Return [X, Y] of the center of cell containing provided text 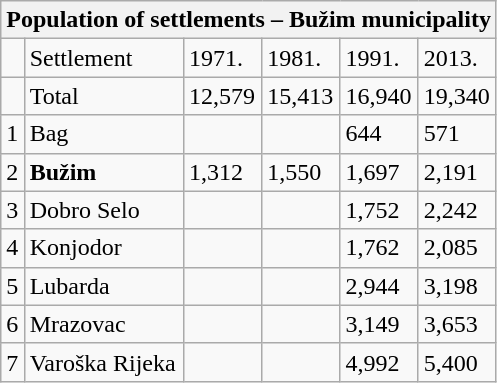
16,940 [379, 96]
1,697 [379, 172]
1991. [379, 58]
12,579 [223, 96]
1981. [301, 58]
15,413 [301, 96]
2 [12, 172]
Konjodor [104, 248]
1,312 [223, 172]
571 [457, 134]
3,653 [457, 324]
7 [12, 362]
Bag [104, 134]
5,400 [457, 362]
1971. [223, 58]
4,992 [379, 362]
2,944 [379, 286]
1 [12, 134]
2013. [457, 58]
Varoška Rijeka [104, 362]
5 [12, 286]
Dobro Selo [104, 210]
3,149 [379, 324]
Lubarda [104, 286]
Population of settlements – Bužim municipality [249, 20]
2,191 [457, 172]
19,340 [457, 96]
1,550 [301, 172]
4 [12, 248]
1,752 [379, 210]
2,242 [457, 210]
2,085 [457, 248]
Total [104, 96]
Bužim [104, 172]
3 [12, 210]
1,762 [379, 248]
644 [379, 134]
6 [12, 324]
Settlement [104, 58]
3,198 [457, 286]
Mrazovac [104, 324]
